Detect which cell encompasses the target text, then output its [x, y] center coordinate. 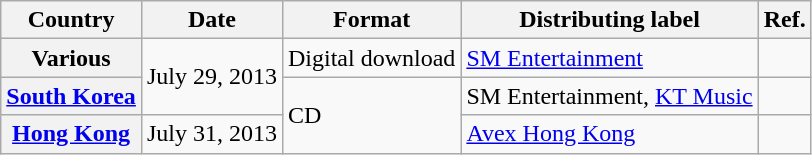
Distributing label [610, 20]
Digital download [371, 58]
SM Entertainment, KT Music [610, 96]
Country [72, 20]
Various [72, 58]
Format [371, 20]
Hong Kong [72, 134]
Avex Hong Kong [610, 134]
Ref. [784, 20]
July 31, 2013 [212, 134]
July 29, 2013 [212, 77]
CD [371, 115]
Date [212, 20]
South Korea [72, 96]
SM Entertainment [610, 58]
